Capture the cell that displays the provided text and extract its [x, y] central coordinate. 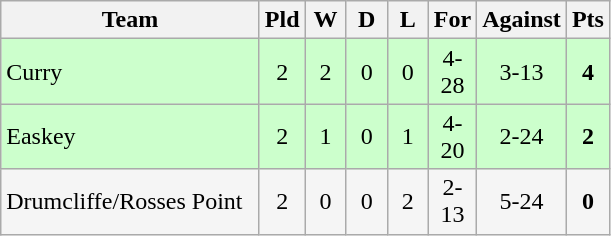
Pld [282, 20]
Curry [130, 72]
D [366, 20]
4-28 [452, 72]
3-13 [522, 72]
2-24 [522, 136]
Easkey [130, 136]
4 [588, 72]
Against [522, 20]
2-13 [452, 202]
For [452, 20]
W [326, 20]
Drumcliffe/Rosses Point [130, 202]
4-20 [452, 136]
L [408, 20]
Pts [588, 20]
5-24 [522, 202]
Team [130, 20]
